Return [x, y] of the center of cell containing provided text 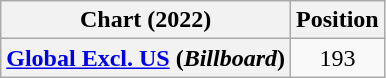
193 [338, 58]
Chart (2022) [146, 20]
Global Excl. US (Billboard) [146, 58]
Position [338, 20]
